Capture the cell that displays the provided text and extract its [x, y] central coordinate. 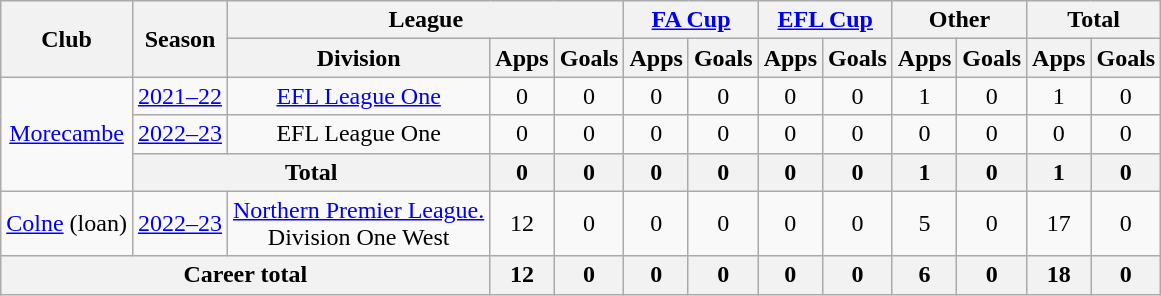
Career total [246, 275]
6 [924, 275]
2021–22 [180, 96]
Division [359, 58]
18 [1059, 275]
Northern Premier League.Division One West [359, 224]
FA Cup [691, 20]
League [426, 20]
17 [1059, 224]
Season [180, 39]
Colne (loan) [67, 224]
Morecambe [67, 134]
5 [924, 224]
EFL Cup [825, 20]
Club [67, 39]
Other [959, 20]
